Search for the cell housing the specified text and yield its (x, y) center coordinate. 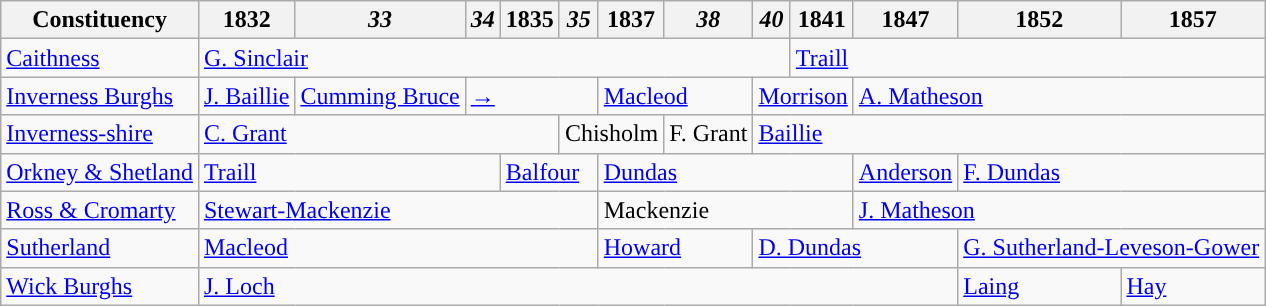
Balfour (549, 172)
G. Sinclair (494, 58)
Howard (676, 248)
1835 (530, 20)
Wick Burghs (100, 286)
F. Dundas (1112, 172)
1837 (631, 20)
Laing (1040, 286)
Constituency (100, 20)
38 (708, 20)
A. Matheson (1058, 96)
Inverness Burghs (100, 96)
Mackenzie (726, 210)
D. Dundas (856, 248)
G. Sutherland-Leveson-Gower (1112, 248)
Chisholm (611, 134)
Baillie (1009, 134)
Sutherland (100, 248)
Inverness-shire (100, 134)
34 (482, 20)
40 (772, 20)
1852 (1040, 20)
Morrison (803, 96)
33 (380, 20)
Caithness (100, 58)
Cumming Bruce (380, 96)
C. Grant (378, 134)
F. Grant (708, 134)
1857 (1193, 20)
Hay (1193, 286)
1847 (905, 20)
→ (532, 96)
Dundas (726, 172)
35 (578, 20)
1841 (822, 20)
Anderson (905, 172)
Orkney & Shetland (100, 172)
1832 (246, 20)
J. Baillie (246, 96)
Stewart-Mackenzie (398, 210)
Ross & Cromarty (100, 210)
J. Matheson (1058, 210)
J. Loch (578, 286)
